Find where the given text appears and provide that cell's center as (X, Y) coordinate. 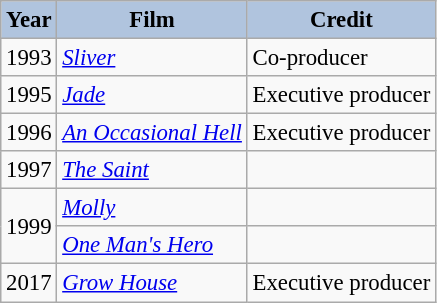
Sliver (152, 58)
Co-producer (341, 58)
1999 (29, 226)
Year (29, 20)
1997 (29, 170)
1993 (29, 58)
Credit (341, 20)
2017 (29, 283)
One Man's Hero (152, 245)
Molly (152, 208)
The Saint (152, 170)
1995 (29, 95)
Film (152, 20)
Jade (152, 95)
1996 (29, 133)
Grow House (152, 283)
An Occasional Hell (152, 133)
